Locate the cell with the specified text and output its (x, y) center coordinate. 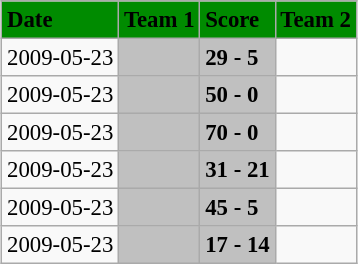
45 - 5 (238, 208)
70 - 0 (238, 133)
29 - 5 (238, 57)
50 - 0 (238, 95)
Date (60, 20)
17 - 14 (238, 245)
31 - 21 (238, 170)
Score (238, 20)
Team 2 (316, 20)
Team 1 (160, 20)
